Locate the cell with the specified text and output its (X, Y) center coordinate. 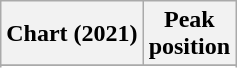
Peakposition (189, 34)
Chart (2021) (72, 34)
